From the cell containing the given text, extract its center point as [x, y] coordinate. 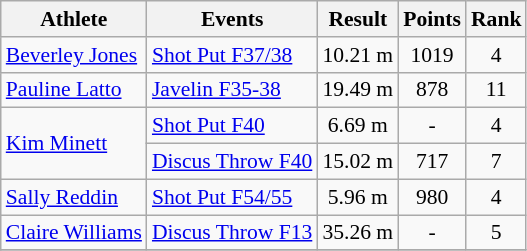
980 [432, 197]
Shot Put F40 [232, 126]
Discus Throw F40 [232, 162]
11 [496, 90]
717 [432, 162]
15.02 m [358, 162]
Athlete [74, 19]
Shot Put F54/55 [232, 197]
5 [496, 233]
Pauline Latto [74, 90]
Claire Williams [74, 233]
19.49 m [358, 90]
7 [496, 162]
Sally Reddin [74, 197]
6.69 m [358, 126]
878 [432, 90]
Points [432, 19]
Kim Minett [74, 144]
Beverley Jones [74, 55]
5.96 m [358, 197]
Shot Put F37/38 [232, 55]
Javelin F35-38 [232, 90]
Events [232, 19]
10.21 m [358, 55]
Result [358, 19]
1019 [432, 55]
35.26 m [358, 233]
Rank [496, 19]
Discus Throw F13 [232, 233]
